For the text-containing cell, return its midpoint in [X, Y] coordinate format. 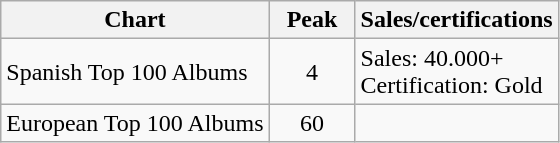
Sales/certifications [456, 20]
European Top 100 Albums [135, 123]
Chart [135, 20]
Peak [312, 20]
Spanish Top 100 Albums [135, 72]
Sales: 40.000+Certification: Gold [456, 72]
60 [312, 123]
4 [312, 72]
